Return (X, Y) of the center of cell containing provided text 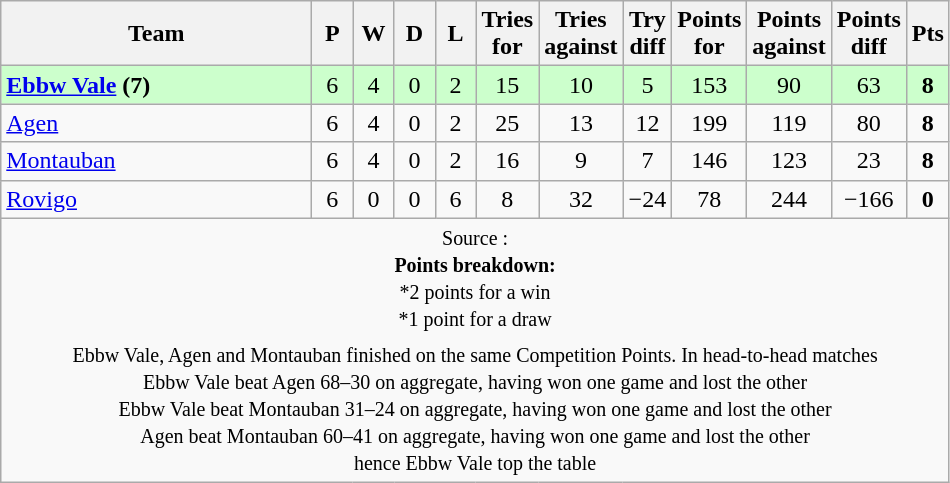
Points diff (868, 34)
Try diff (648, 34)
Ebbw Vale (7) (156, 85)
−24 (648, 199)
L (456, 34)
146 (710, 161)
199 (710, 123)
78 (710, 199)
123 (789, 161)
23 (868, 161)
90 (789, 85)
Rovigo (156, 199)
16 (508, 161)
25 (508, 123)
153 (710, 85)
Team (156, 34)
Pts (928, 34)
12 (648, 123)
119 (789, 123)
Source : Points breakdown:*2 points for a win*1 point for a draw (476, 277)
Tries for (508, 34)
32 (581, 199)
10 (581, 85)
Points against (789, 34)
244 (789, 199)
Agen (156, 123)
15 (508, 85)
Points for (710, 34)
D (414, 34)
P (332, 34)
Montauban (156, 161)
−166 (868, 199)
5 (648, 85)
63 (868, 85)
9 (581, 161)
W (374, 34)
13 (581, 123)
Tries against (581, 34)
7 (648, 161)
80 (868, 123)
